Provide the [x, y] coordinate of the cell's center where the given text is located.  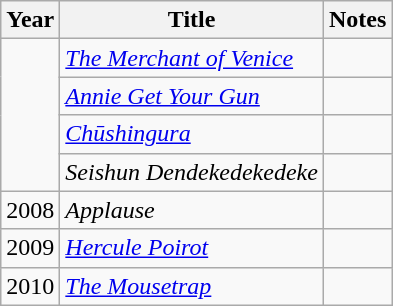
Annie Get Your Gun [192, 96]
Notes [357, 20]
Chūshingura [192, 134]
2008 [30, 210]
Title [192, 20]
2010 [30, 286]
The Merchant of Venice [192, 58]
Applause [192, 210]
Year [30, 20]
The Mousetrap [192, 286]
Seishun Dendekedekedeke [192, 172]
Hercule Poirot [192, 248]
2009 [30, 248]
